Search for the cell housing the specified text and yield its [x, y] center coordinate. 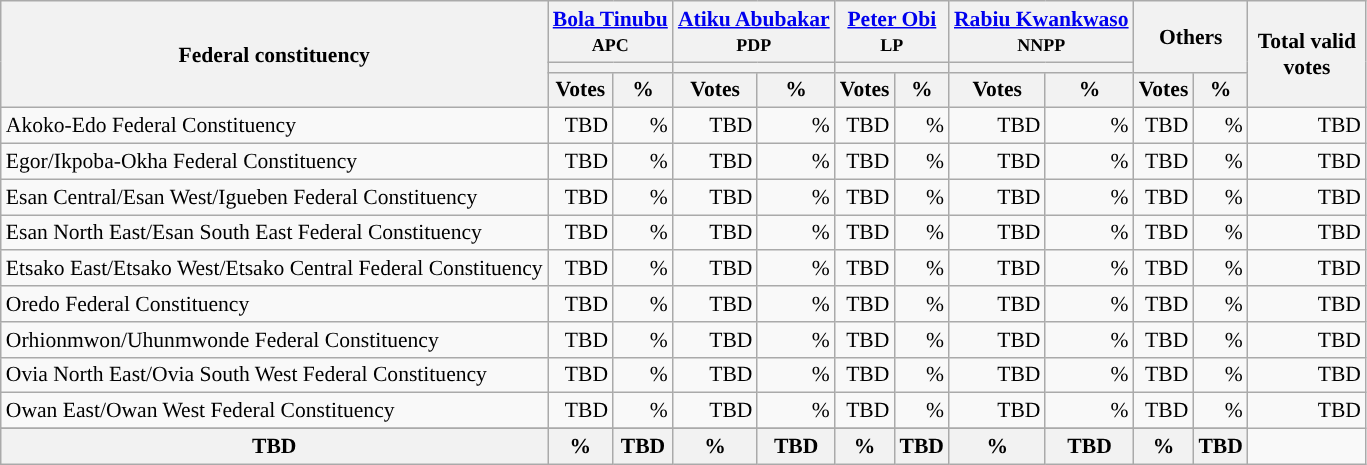
Peter ObiLP [892, 32]
Esan North East/Esan South East Federal Constituency [274, 233]
Bola TinubuAPC [610, 32]
Etsako East/Etsako West/Etsako Central Federal Constituency [274, 269]
Akoko-Edo Federal Constituency [274, 126]
Orhionmwon/Uhunmwonde Federal Constituency [274, 340]
Total valid votes [1307, 54]
Owan East/Owan West Federal Constituency [274, 411]
Others [1191, 36]
Rabiu KwankwasoNNPP [1042, 32]
Esan Central/Esan West/Igueben Federal Constituency [274, 197]
Oredo Federal Constituency [274, 304]
Egor/Ikpoba-Okha Federal Constituency [274, 162]
Atiku AbubakarPDP [754, 32]
Federal constituency [274, 54]
Ovia North East/Ovia South West Federal Constituency [274, 375]
